For the text-containing cell, return its midpoint in [X, Y] coordinate format. 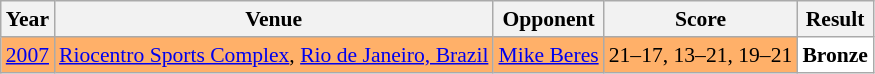
Opponent [548, 19]
Year [28, 19]
21–17, 13–21, 19–21 [701, 55]
2007 [28, 55]
Riocentro Sports Complex, Rio de Janeiro, Brazil [274, 55]
Score [701, 19]
Bronze [835, 55]
Mike Beres [548, 55]
Result [835, 19]
Venue [274, 19]
